Capture the cell that displays the provided text and extract its [X, Y] central coordinate. 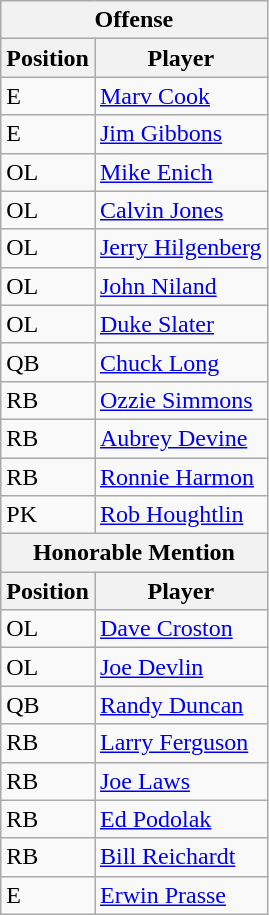
Rob Houghtlin [180, 515]
Chuck Long [180, 362]
Erwin Prasse [180, 895]
Duke Slater [180, 324]
Marv Cook [180, 96]
John Niland [180, 286]
Joe Laws [180, 781]
Offense [134, 20]
Jim Gibbons [180, 134]
Randy Duncan [180, 705]
Ed Podolak [180, 819]
Dave Croston [180, 629]
Bill Reichardt [180, 857]
Calvin Jones [180, 210]
Ronnie Harmon [180, 477]
PK [48, 515]
Jerry Hilgenberg [180, 248]
Ozzie Simmons [180, 400]
Aubrey Devine [180, 438]
Honorable Mention [134, 553]
Mike Enich [180, 172]
Larry Ferguson [180, 743]
Joe Devlin [180, 667]
